Scan for the cell matching the given text and deliver its (x, y) coordinate at center. 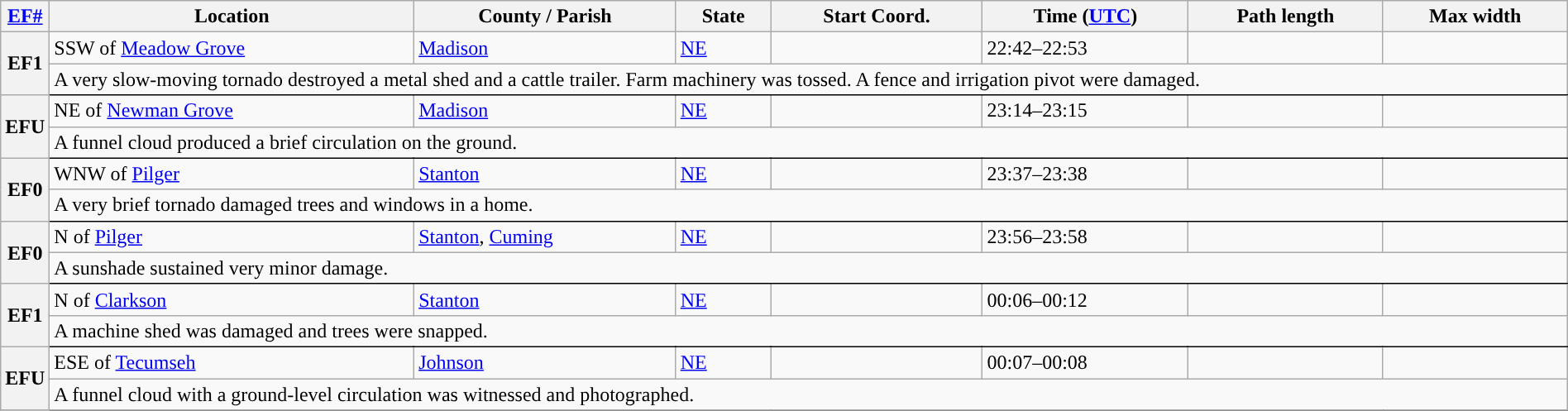
Location (232, 17)
EF# (25, 17)
22:42–22:53 (1085, 48)
WNW of Pilger (232, 174)
A sunshade sustained very minor damage. (809, 268)
SSW of Meadow Grove (232, 48)
Start Coord. (877, 17)
N of Pilger (232, 237)
A machine shed was damaged and trees were snapped. (809, 331)
A funnel cloud with a ground-level circulation was witnessed and photographed. (809, 394)
County / Parish (546, 17)
Max width (1475, 17)
Johnson (546, 362)
Time (UTC) (1085, 17)
23:56–23:58 (1085, 237)
00:07–00:08 (1085, 362)
Path length (1285, 17)
NE of Newman Grove (232, 111)
23:37–23:38 (1085, 174)
23:14–23:15 (1085, 111)
State (723, 17)
Stanton, Cuming (546, 237)
00:06–00:12 (1085, 299)
A very slow-moving tornado destroyed a metal shed and a cattle trailer. Farm machinery was tossed. A fence and irrigation pivot were damaged. (809, 79)
A very brief tornado damaged trees and windows in a home. (809, 205)
A funnel cloud produced a brief circulation on the ground. (809, 142)
ESE of Tecumseh (232, 362)
N of Clarkson (232, 299)
